Provide the (X, Y) coordinate of the cell's center where the given text is located.  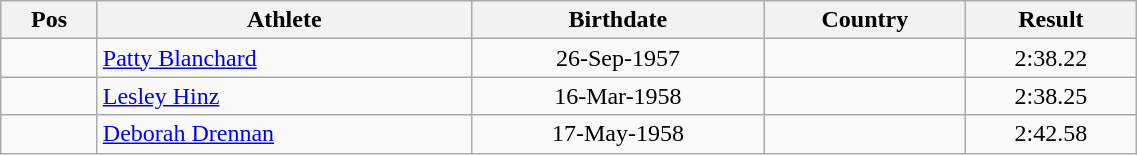
Result (1051, 20)
17-May-1958 (618, 134)
Deborah Drennan (284, 134)
2:38.22 (1051, 58)
Athlete (284, 20)
Pos (50, 20)
2:38.25 (1051, 96)
16-Mar-1958 (618, 96)
Patty Blanchard (284, 58)
Birthdate (618, 20)
26-Sep-1957 (618, 58)
2:42.58 (1051, 134)
Lesley Hinz (284, 96)
Country (865, 20)
